From the cell containing the given text, extract its center point as (X, Y) coordinate. 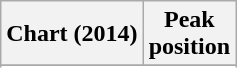
Chart (2014) (72, 34)
Peakposition (189, 34)
